Detect which cell encompasses the target text, then output its [X, Y] center coordinate. 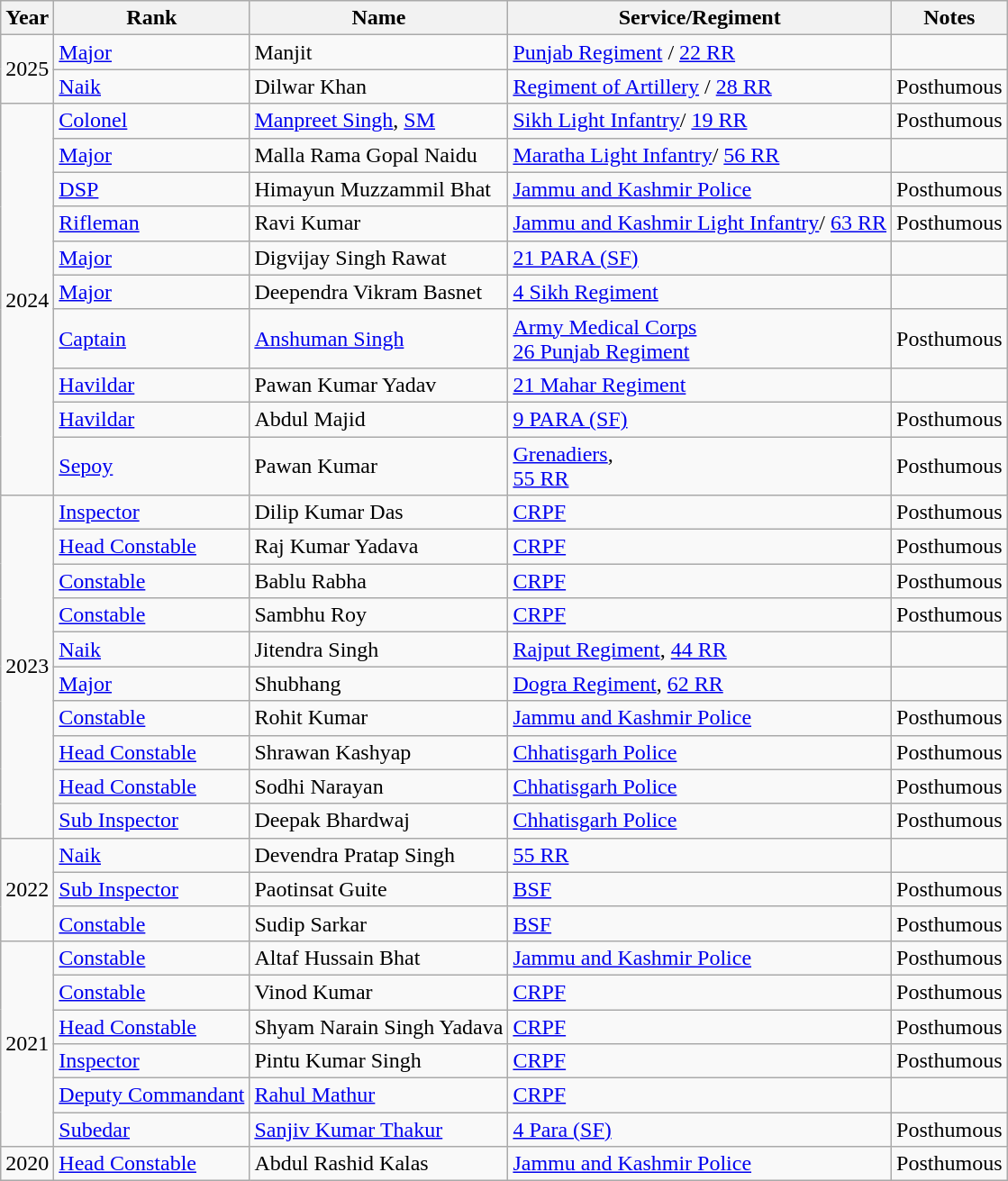
Devendra Pratap Singh [378, 855]
Manpreet Singh, SM [378, 121]
2020 [27, 1164]
Abdul Majid [378, 419]
Notes [949, 18]
9 PARA (SF) [700, 419]
Ravi Kumar [378, 223]
Sepoy [151, 465]
Grenadiers,55 RR [700, 465]
21 Mahar Regiment [700, 385]
DSP [151, 189]
Dogra Regiment, 62 RR [700, 684]
Subedar [151, 1130]
4 Para (SF) [700, 1130]
Rahul Mathur [378, 1095]
Pawan Kumar Yadav [378, 385]
Deputy Commandant [151, 1095]
Manjit [378, 52]
Colonel [151, 121]
Regiment of Artillery / 28 RR [700, 86]
4 Sikh Regiment [700, 292]
Pintu Kumar Singh [378, 1061]
Deependra Vikram Basnet [378, 292]
Dilwar Khan [378, 86]
Punjab Regiment / 22 RR [700, 52]
Rank [151, 18]
Pawan Kumar [378, 465]
Anshuman Singh [378, 339]
Raj Kumar Yadava [378, 547]
Paotinsat Guite [378, 889]
2023 [27, 667]
Sambhu Roy [378, 615]
Captain [151, 339]
Shrawan Kashyap [378, 752]
Bablu Rabha [378, 581]
Year [27, 18]
Sikh Light Infantry/ 19 RR [700, 121]
Sanjiv Kumar Thakur [378, 1130]
Shubhang [378, 684]
Deepak Bhardwaj [378, 821]
Name [378, 18]
21 PARA (SF) [700, 258]
Vinod Kumar [378, 992]
Altaf Hussain Bhat [378, 958]
2021 [27, 1043]
2025 [27, 69]
2022 [27, 889]
Rajput Regiment, 44 RR [700, 650]
Himayun Muzzammil Bhat [378, 189]
Maratha Light Infantry/ 56 RR [700, 155]
Abdul Rashid Kalas [378, 1164]
Army Medical Corps26 Punjab Regiment [700, 339]
55 RR [700, 855]
Malla Rama Gopal Naidu [378, 155]
Shyam Narain Singh Yadava [378, 1026]
Digvijay Singh Rawat [378, 258]
2024 [27, 299]
Sudip Sarkar [378, 923]
Jammu and Kashmir Light Infantry/ 63 RR [700, 223]
Rohit Kumar [378, 718]
Dilip Kumar Das [378, 513]
Jitendra Singh [378, 650]
Service/Regiment [700, 18]
Sodhi Narayan [378, 786]
Rifleman [151, 223]
